Capture the cell that displays the provided text and extract its [X, Y] central coordinate. 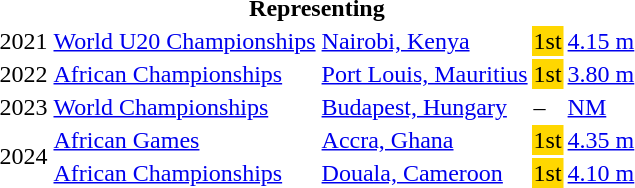
African Games [184, 140]
Budapest, Hungary [424, 107]
World U20 Championships [184, 41]
Nairobi, Kenya [424, 41]
World Championships [184, 107]
Port Louis, Mauritius [424, 74]
– [548, 107]
Accra, Ghana [424, 140]
Douala, Cameroon [424, 173]
